Detect which cell encompasses the target text, then output its (X, Y) center coordinate. 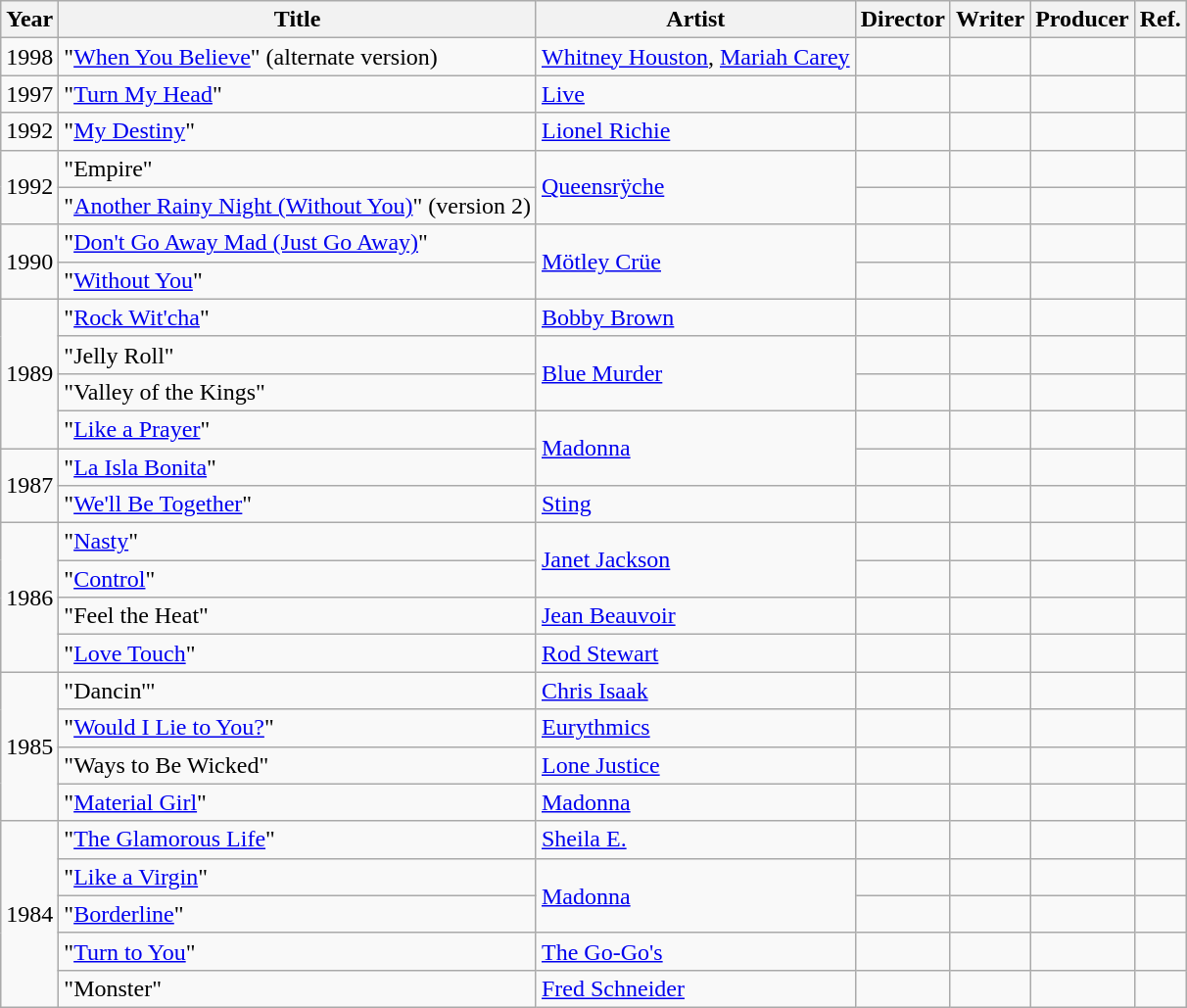
"Nasty" (298, 542)
1997 (29, 94)
"Like a Virgin" (298, 877)
1989 (29, 373)
"When You Believe" (alternate version) (298, 57)
Mötley Crüe (695, 262)
Fred Schneider (695, 988)
Director (903, 20)
1998 (29, 57)
"La Isla Bonita" (298, 467)
"Without You" (298, 280)
"Jelly Roll" (298, 355)
"Valley of the Kings" (298, 392)
"Borderline" (298, 914)
1984 (29, 914)
Sting (695, 504)
Janet Jackson (695, 560)
"We'll Be Together" (298, 504)
Ref. (1160, 20)
1985 (29, 746)
"Turn My Head" (298, 94)
"My Destiny" (298, 131)
Year (29, 20)
Bobby Brown (695, 317)
"Don't Go Away Mad (Just Go Away)" (298, 243)
1990 (29, 262)
"Material Girl" (298, 802)
"Control" (298, 579)
Blue Murder (695, 373)
"Would I Lie to You?" (298, 728)
The Go-Go's (695, 951)
Eurythmics (695, 728)
Whitney Houston, Mariah Carey (695, 57)
Rod Stewart (695, 653)
"Dancin'" (298, 691)
1987 (29, 486)
Title (298, 20)
Lionel Richie (695, 131)
Queensrÿche (695, 187)
Sheila E. (695, 840)
"Love Touch" (298, 653)
Writer (989, 20)
"Ways to Be Wicked" (298, 765)
"Monster" (298, 988)
"Another Rainy Night (Without You)" (version 2) (298, 206)
"Turn to You" (298, 951)
"Feel the Heat" (298, 616)
"Rock Wit'cha" (298, 317)
Artist (695, 20)
Lone Justice (695, 765)
1986 (29, 598)
"The Glamorous Life" (298, 840)
Live (695, 94)
"Empire" (298, 168)
"Like a Prayer" (298, 429)
Producer (1083, 20)
Jean Beauvoir (695, 616)
Chris Isaak (695, 691)
